Identify which cell holds the provided text, then report its (X, Y) central coordinate. 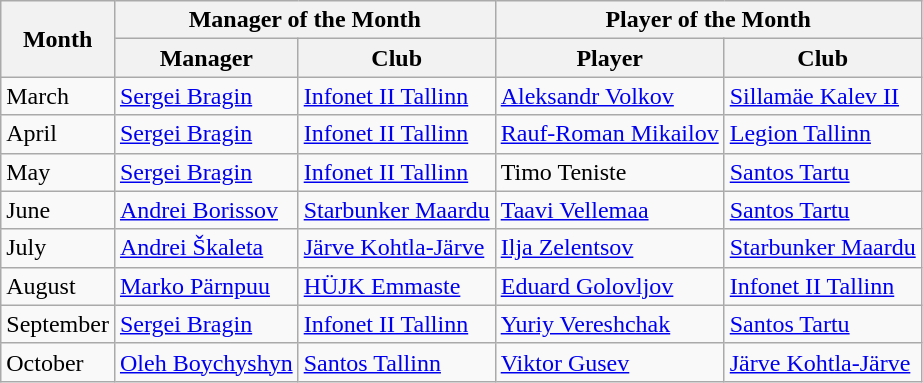
Andrei Škaleta (206, 248)
HÜJK Emmaste (396, 286)
Legion Tallinn (822, 134)
Sillamäe Kalev II (822, 96)
Timo Teniste (610, 172)
Manager (206, 58)
Month (58, 39)
October (58, 362)
Taavi Vellemaa (610, 210)
September (58, 324)
Player (610, 58)
May (58, 172)
Oleh Boychyshyn (206, 362)
Aleksandr Volkov (610, 96)
Yuriy Vereshchak (610, 324)
Marko Pärnpuu (206, 286)
Ilja Zelentsov (610, 248)
Player of the Month (708, 20)
June (58, 210)
August (58, 286)
Santos Tallinn (396, 362)
Andrei Borissov (206, 210)
Manager of the Month (304, 20)
March (58, 96)
Viktor Gusev (610, 362)
Eduard Golovljov (610, 286)
July (58, 248)
April (58, 134)
Rauf-Roman Mikailov (610, 134)
